Return the (x, y) coordinate for the center point of the cell that contains the specified text.  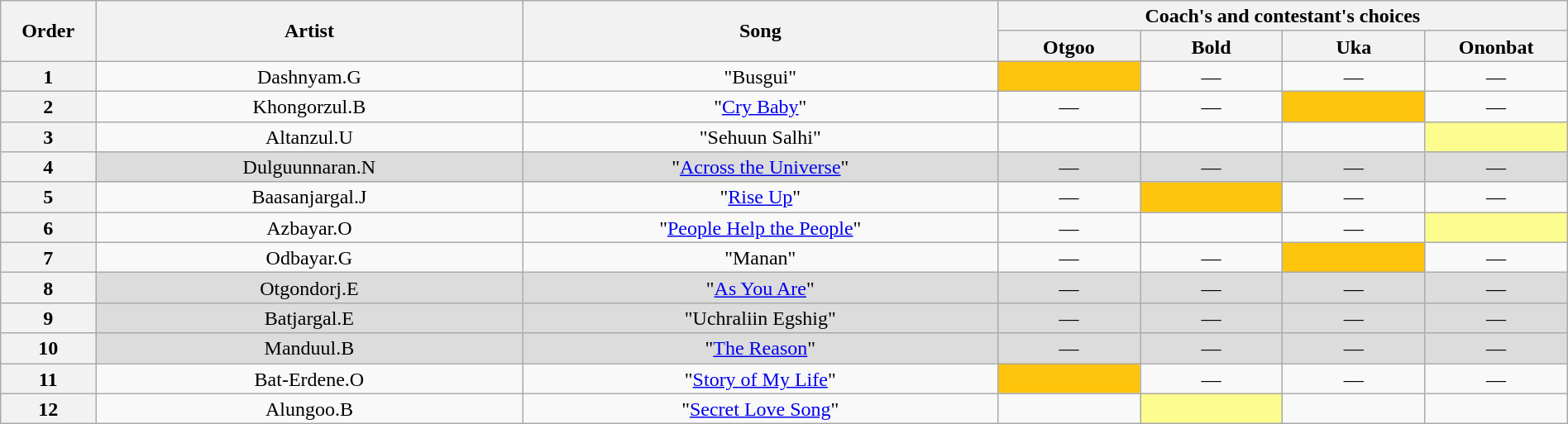
12 (48, 408)
Azbayar.O (309, 228)
"Rise Up" (760, 197)
2 (48, 106)
Batjargal.E (309, 317)
7 (48, 258)
"Secret Love Song" (760, 408)
"Cry Baby" (760, 106)
4 (48, 167)
11 (48, 379)
"Uchraliin Egshig" (760, 317)
Odbayar.G (309, 258)
Baasanjargal.J (309, 197)
Coach's and contestant's choices (1282, 17)
"Story of My Life" (760, 379)
9 (48, 317)
"The Reason" (760, 349)
5 (48, 197)
Uka (1354, 46)
Ononbat (1496, 46)
Khongorzul.B (309, 106)
"Busgui" (760, 76)
6 (48, 228)
Dashnyam.G (309, 76)
Order (48, 31)
10 (48, 349)
Song (760, 31)
Altanzul.U (309, 137)
Artist (309, 31)
1 (48, 76)
Alungoo.B (309, 408)
"As You Are" (760, 288)
3 (48, 137)
Manduul.B (309, 349)
"People Help the People" (760, 228)
8 (48, 288)
Bat-Erdene.O (309, 379)
"Across the Universe" (760, 167)
Otgondorj.E (309, 288)
"Manan" (760, 258)
"Sehuun Salhi" (760, 137)
Dulguunnaran.N (309, 167)
Bold (1212, 46)
Otgoo (1068, 46)
